Return the [x, y] coordinate for the center point of the cell that contains the specified text.  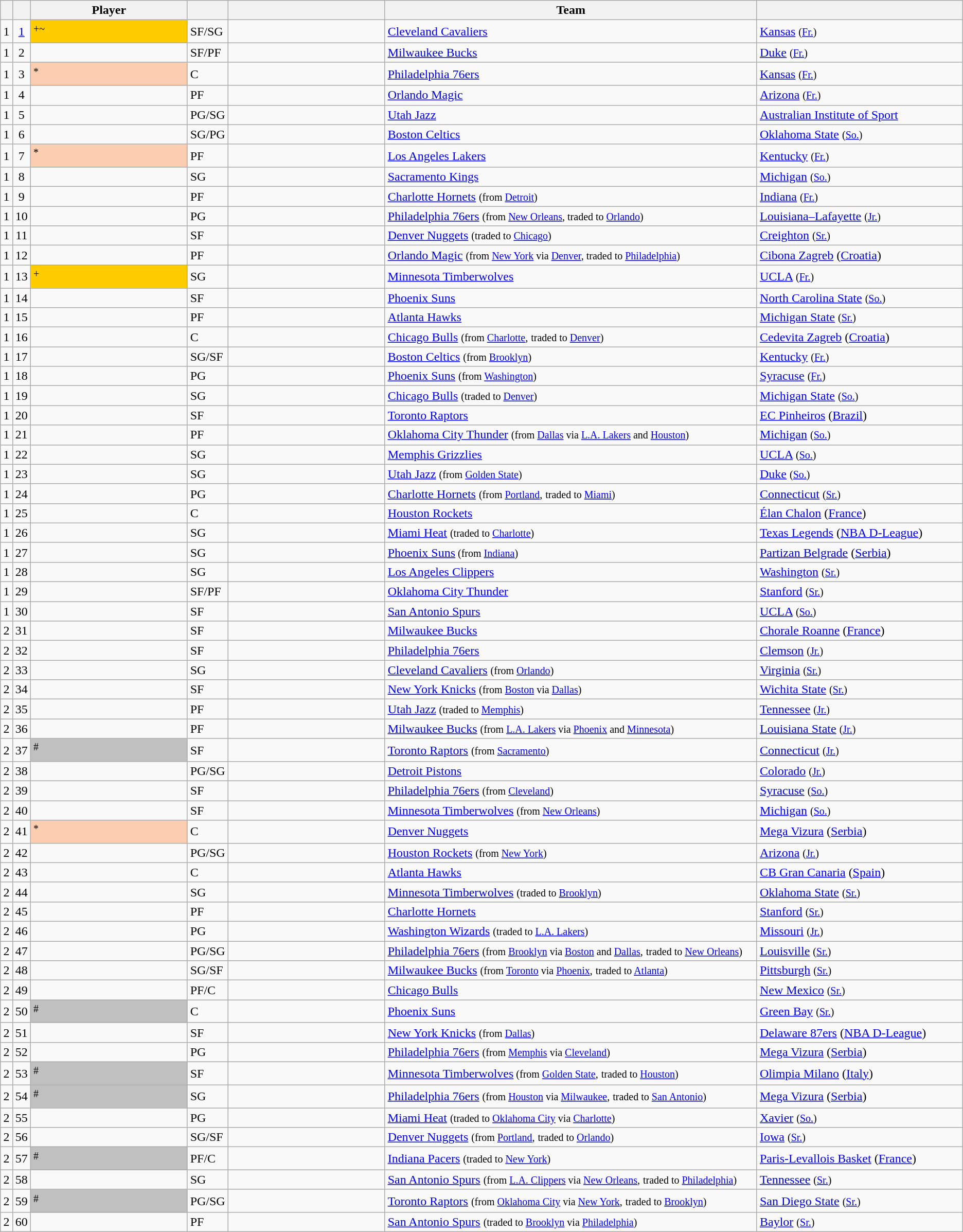
Louisville (Sr.) [860, 951]
New York Knicks (from Dallas) [571, 1032]
Chorale Roanne (France) [860, 631]
Duke (Fr.) [860, 52]
Miami Heat (traded to Charlotte) [571, 533]
Michigan State (Sr.) [860, 318]
Michigan State (So.) [860, 396]
18 [22, 376]
Élan Chalon (France) [860, 513]
Philadelphia 76ers (from Cleveland) [571, 791]
60 [22, 1222]
UCLA (Fr.) [860, 277]
Orlando Magic [571, 95]
20 [22, 415]
Oklahoma State (Sr.) [860, 892]
Cedevita Zagreb (Croatia) [860, 337]
Xavier (So.) [860, 1118]
EC Pinheiros (Brazil) [860, 415]
Tennessee (Sr.) [860, 1180]
48 [22, 971]
Wichita State (Sr.) [860, 690]
38 [22, 771]
9 [22, 197]
55 [22, 1118]
Connecticut (Sr.) [860, 494]
Philadelphia 76ers (from Houston via Milwaukee, traded to San Antonio) [571, 1096]
Philadelphia 76ers (from New Orleans, traded to Orlando) [571, 216]
Louisiana State (Jr.) [860, 729]
Cleveland Cavaliers [571, 32]
40 [22, 811]
Paris-Levallois Basket (France) [860, 1159]
Arizona (Fr.) [860, 95]
19 [22, 396]
56 [22, 1137]
Green Bay (Sr.) [860, 1012]
Minnesota Timberwolves (from New Orleans) [571, 811]
13 [22, 277]
22 [22, 454]
16 [22, 337]
4 [22, 95]
11 [22, 236]
29 [22, 592]
Texas Legends (NBA D-League) [860, 533]
49 [22, 990]
41 [22, 832]
Houston Rockets [571, 513]
Louisiana–Lafayette (Jr.) [860, 216]
North Carolina State (So.) [860, 298]
51 [22, 1032]
Phoenix Suns (from Indiana) [571, 552]
43 [22, 872]
New York Knicks (from Boston via Dallas) [571, 690]
Oklahoma City Thunder [571, 592]
5 [22, 115]
Detroit Pistons [571, 771]
Oklahoma City Thunder (from Dallas via L.A. Lakers and Houston) [571, 435]
San Diego State (Sr.) [860, 1201]
San Antonio Spurs (traded to Brooklyn via Philadelphia) [571, 1222]
39 [22, 791]
Philadelphia 76ers (from Brooklyn via Boston and Dallas, traded to New Orleans) [571, 951]
Charlotte Hornets [571, 912]
New Mexico (Sr.) [860, 990]
Boston Celtics (from Brooklyn) [571, 357]
Minnesota Timberwolves (traded to Brooklyn) [571, 892]
Utah Jazz (from Golden State) [571, 474]
59 [22, 1201]
28 [22, 572]
27 [22, 552]
Phoenix Suns (from Washington) [571, 376]
35 [22, 709]
54 [22, 1096]
Arizona (Jr.) [860, 853]
46 [22, 931]
37 [22, 750]
Missouri (Jr.) [860, 931]
Utah Jazz [571, 115]
Team [571, 10]
Denver Nuggets (from Portland, traded to Orlando) [571, 1137]
+~ [109, 32]
44 [22, 892]
Toronto Raptors [571, 415]
36 [22, 729]
24 [22, 494]
21 [22, 435]
Cibona Zagreb (Croatia) [860, 255]
Minnesota Timberwolves (from Golden State, traded to Houston) [571, 1073]
Charlotte Hornets (from Detroit) [571, 197]
Cleveland Cavaliers (from Orlando) [571, 670]
Los Angeles Lakers [571, 155]
Olimpia Milano (Italy) [860, 1073]
Player [109, 10]
Minnesota Timberwolves [571, 277]
Milwaukee Bucks (from Toronto via Phoenix, traded to Atlanta) [571, 971]
Houston Rockets (from New York) [571, 853]
45 [22, 912]
34 [22, 690]
Colorado (Jr.) [860, 771]
52 [22, 1052]
15 [22, 318]
6 [22, 134]
12 [22, 255]
Syracuse (Fr.) [860, 376]
Denver Nuggets (traded to Chicago) [571, 236]
50 [22, 1012]
Charlotte Hornets (from Portland, traded to Miami) [571, 494]
San Antonio Spurs [571, 611]
3 [22, 74]
Denver Nuggets [571, 832]
32 [22, 650]
30 [22, 611]
33 [22, 670]
Pittsburgh (Sr.) [860, 971]
Utah Jazz (traded to Memphis) [571, 709]
Tennessee (Jr.) [860, 709]
CB Gran Canaria (Spain) [860, 872]
47 [22, 951]
Clemson (Jr.) [860, 650]
25 [22, 513]
Baylor (Sr.) [860, 1222]
17 [22, 357]
58 [22, 1180]
Boston Celtics [571, 134]
Partizan Belgrade (Serbia) [860, 552]
57 [22, 1159]
Connecticut (Jr.) [860, 750]
Iowa (Sr.) [860, 1137]
14 [22, 298]
Philadelphia 76ers (from Memphis via Cleveland) [571, 1052]
Indiana (Fr.) [860, 197]
8 [22, 177]
Washington Wizards (traded to L.A. Lakers) [571, 931]
Los Angeles Clippers [571, 572]
Toronto Raptors (from Oklahoma City via New York, traded to Brooklyn) [571, 1201]
26 [22, 533]
Milwaukee Bucks (from L.A. Lakers via Phoenix and Minnesota) [571, 729]
Memphis Grizzlies [571, 454]
Orlando Magic (from New York via Denver, traded to Philadelphia) [571, 255]
+ [109, 277]
Oklahoma State (So.) [860, 134]
53 [22, 1073]
10 [22, 216]
Chicago Bulls [571, 990]
Indiana Pacers (traded to New York) [571, 1159]
Chicago Bulls (traded to Denver) [571, 396]
7 [22, 155]
31 [22, 631]
Duke (So.) [860, 474]
Toronto Raptors (from Sacramento) [571, 750]
Sacramento Kings [571, 177]
23 [22, 474]
Washington (Sr.) [860, 572]
Miami Heat (traded to Oklahoma City via Charlotte) [571, 1118]
SG/PG [208, 134]
Syracuse (So.) [860, 791]
Delaware 87ers (NBA D-League) [860, 1032]
San Antonio Spurs (from L.A. Clippers via New Orleans, traded to Philadelphia) [571, 1180]
Virginia (Sr.) [860, 670]
Creighton (Sr.) [860, 236]
Australian Institute of Sport [860, 115]
SF/SG [208, 32]
42 [22, 853]
Chicago Bulls (from Charlotte, traded to Denver) [571, 337]
